Capture the cell that displays the provided text and extract its [x, y] central coordinate. 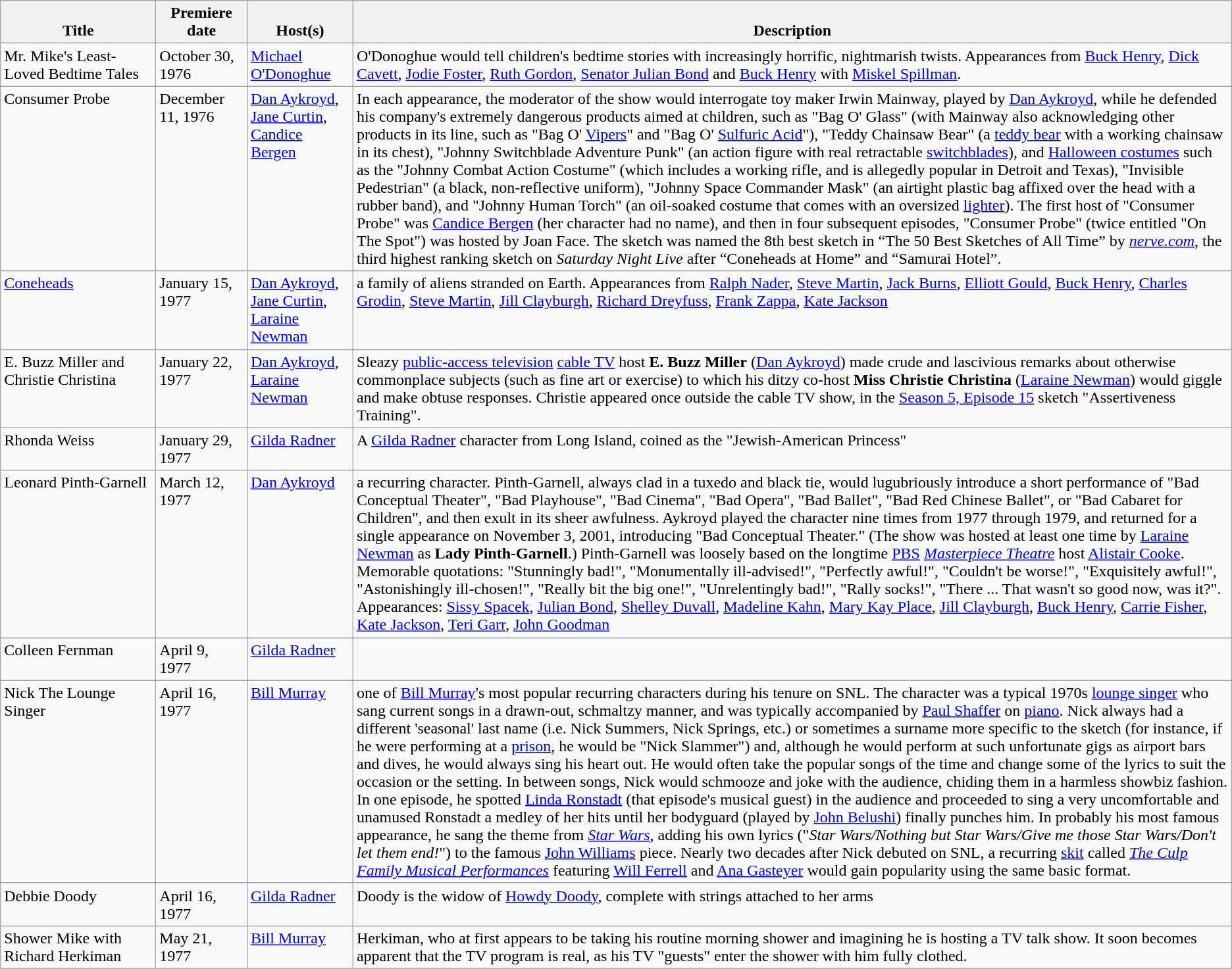
Dan Aykroyd [300, 554]
Title [78, 22]
December 11, 1976 [201, 179]
Colleen Fernman [78, 659]
Nick The Lounge Singer [78, 782]
Doody is the widow of Howdy Doody, complete with strings attached to her arms [792, 904]
Rhonda Weiss [78, 449]
October 30, 1976 [201, 64]
Debbie Doody [78, 904]
Leonard Pinth-Garnell [78, 554]
A Gilda Radner character from Long Island, coined as the "Jewish-American Princess" [792, 449]
Dan Aykroyd, Laraine Newman [300, 388]
Consumer Probe [78, 179]
Mr. Mike's Least-Loved Bedtime Tales [78, 64]
March 12, 1977 [201, 554]
Host(s) [300, 22]
Shower Mike with Richard Herkiman [78, 947]
January 29, 1977 [201, 449]
Dan Aykroyd, Jane Curtin, Laraine Newman [300, 311]
Premiere date [201, 22]
January 22, 1977 [201, 388]
May 21, 1977 [201, 947]
E. Buzz Miller and Christie Christina [78, 388]
January 15, 1977 [201, 311]
Dan Aykroyd, Jane Curtin, Candice Bergen [300, 179]
Michael O'Donoghue [300, 64]
Description [792, 22]
April 9, 1977 [201, 659]
Coneheads [78, 311]
